Return the [X, Y] coordinate for the center point of the cell that contains the specified text.  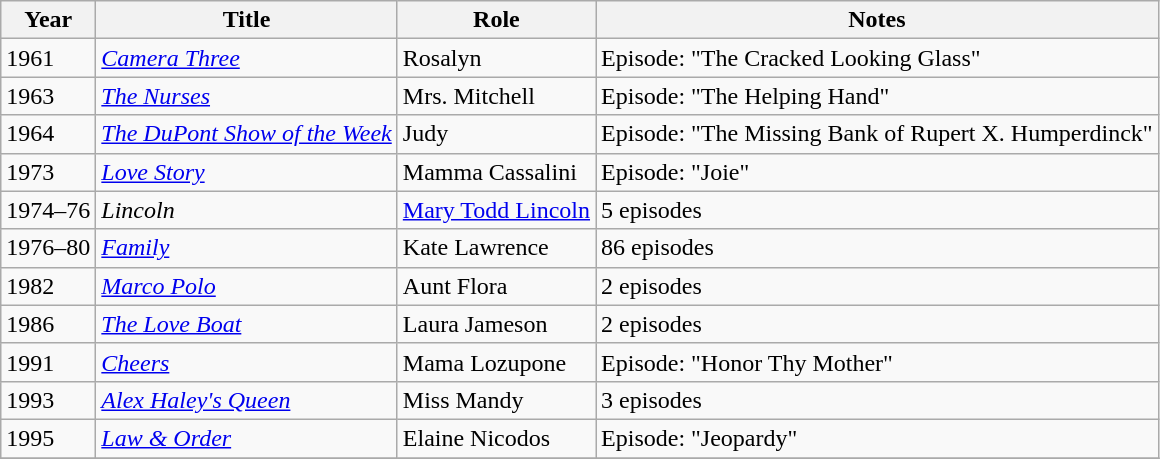
The DuPont Show of the Week [246, 134]
Mary Todd Lincoln [496, 210]
Notes [878, 20]
Episode: "Honor Thy Mother" [878, 362]
1995 [48, 438]
1986 [48, 324]
Aunt Flora [496, 286]
Mamma Cassalini [496, 172]
Rosalyn [496, 58]
Laura Jameson [496, 324]
1976–80 [48, 248]
Camera Three [246, 58]
86 episodes [878, 248]
Year [48, 20]
Judy [496, 134]
1991 [48, 362]
Miss Mandy [496, 400]
Law & Order [246, 438]
1993 [48, 400]
The Love Boat [246, 324]
Marco Polo [246, 286]
3 episodes [878, 400]
Love Story [246, 172]
Kate Lawrence [496, 248]
Elaine Nicodos [496, 438]
1982 [48, 286]
The Nurses [246, 96]
Lincoln [246, 210]
Episode: "Joie" [878, 172]
Episode: "The Helping Hand" [878, 96]
Cheers [246, 362]
Role [496, 20]
Family [246, 248]
Title [246, 20]
Alex Haley's Queen [246, 400]
Episode: "The Cracked Looking Glass" [878, 58]
Episode: "The Missing Bank of Rupert X. Humperdinck" [878, 134]
5 episodes [878, 210]
1974–76 [48, 210]
Mrs. Mitchell [496, 96]
1961 [48, 58]
Mama Lozupone [496, 362]
1963 [48, 96]
1964 [48, 134]
Episode: "Jeopardy" [878, 438]
1973 [48, 172]
